Output the [X, Y] coordinate of the center of the cell containing the given text.  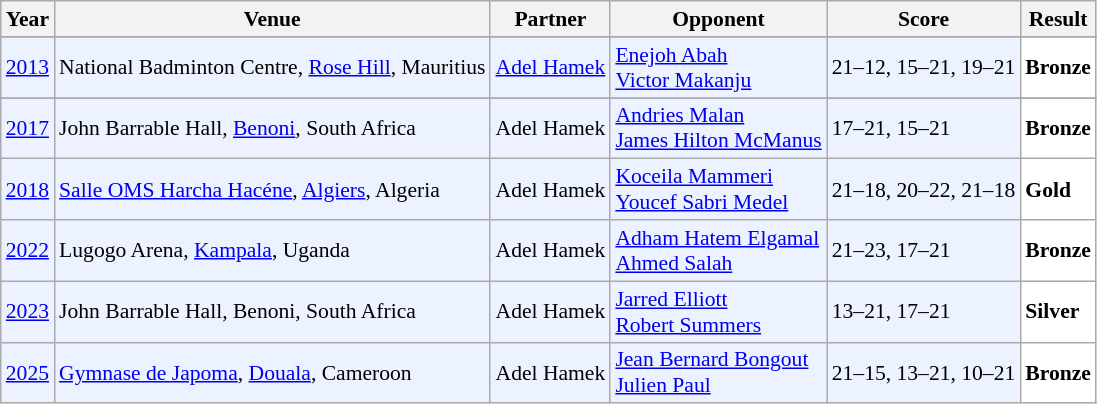
Koceila Mammeri Youcef Sabri Medel [718, 190]
Adham Hatem Elgamal Ahmed Salah [718, 250]
2018 [28, 190]
Venue [272, 19]
2025 [28, 372]
21–15, 13–21, 10–21 [924, 372]
Partner [550, 19]
21–18, 20–22, 21–18 [924, 190]
Jean Bernard Bongout Julien Paul [718, 372]
17–21, 15–21 [924, 128]
Gymnase de Japoma, Douala, Cameroon [272, 372]
Lugogo Arena, Kampala, Uganda [272, 250]
2023 [28, 312]
Salle OMS Harcha Hacéne, Algiers, Algeria [272, 190]
2017 [28, 128]
Result [1058, 19]
2013 [28, 68]
Andries Malan James Hilton McManus [718, 128]
Enejoh Abah Victor Makanju [718, 68]
Score [924, 19]
2022 [28, 250]
Silver [1058, 312]
Year [28, 19]
Jarred Elliott Robert Summers [718, 312]
21–23, 17–21 [924, 250]
13–21, 17–21 [924, 312]
Opponent [718, 19]
Gold [1058, 190]
National Badminton Centre, Rose Hill, Mauritius [272, 68]
21–12, 15–21, 19–21 [924, 68]
